Locate the cell with the specified text and output its (X, Y) center coordinate. 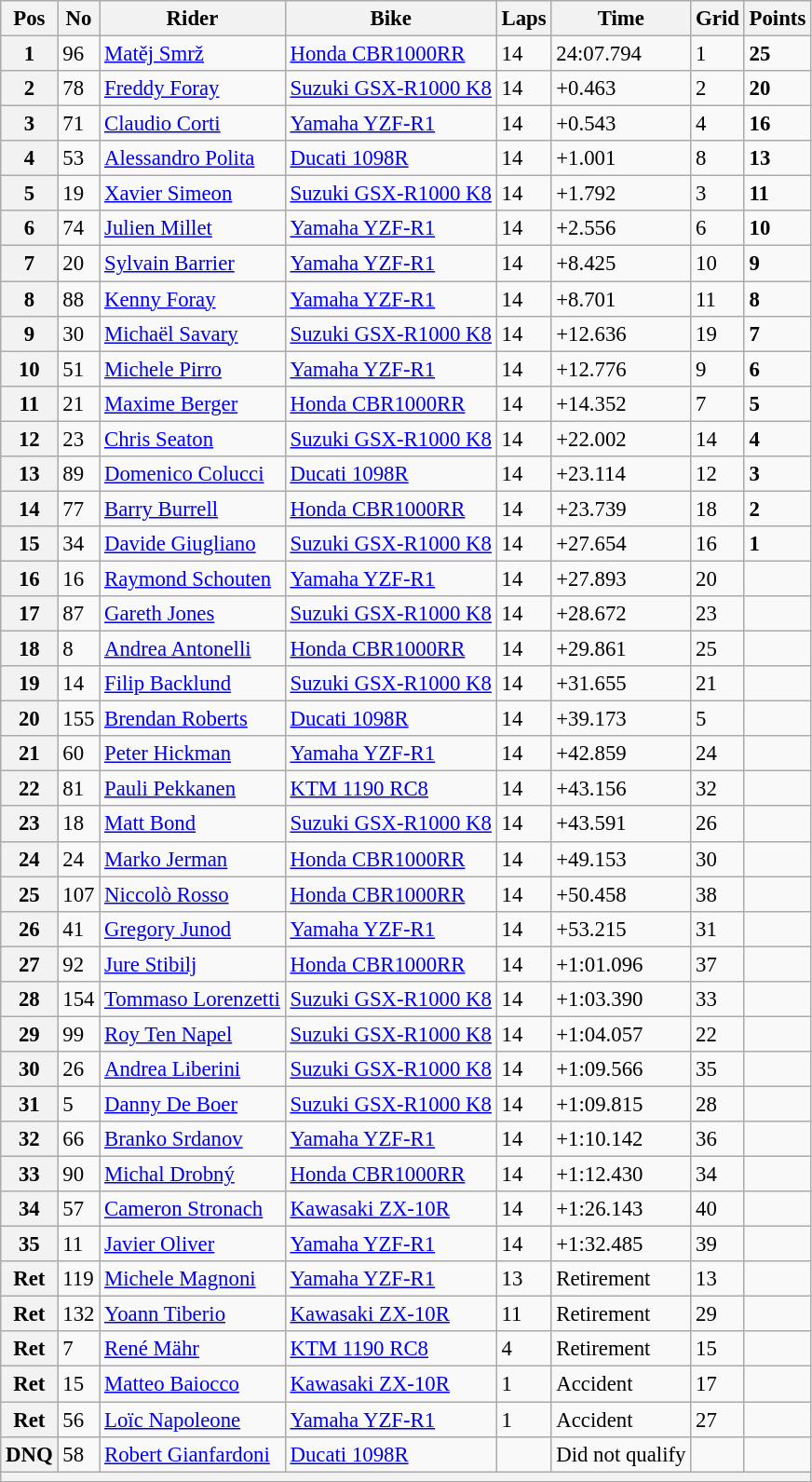
58 (78, 1454)
+2.556 (621, 228)
78 (78, 88)
155 (78, 719)
+8.425 (621, 264)
+1:03.390 (621, 999)
+43.591 (621, 824)
+0.543 (621, 124)
+1:12.430 (621, 1175)
Raymond Schouten (192, 578)
Davide Giugliano (192, 544)
+53.215 (621, 929)
87 (78, 614)
Bike (391, 19)
Yoann Tiberio (192, 1314)
Kenny Foray (192, 299)
Branko Srdanov (192, 1139)
+31.655 (621, 684)
+1:09.815 (621, 1104)
+1:09.566 (621, 1069)
Peter Hickman (192, 754)
Brendan Roberts (192, 719)
Cameron Stronach (192, 1209)
90 (78, 1175)
+42.859 (621, 754)
Roy Ten Napel (192, 1034)
+14.352 (621, 403)
Robert Gianfardoni (192, 1454)
24:07.794 (621, 54)
Michele Magnoni (192, 1279)
Javier Oliver (192, 1244)
Barry Burrell (192, 509)
81 (78, 789)
+27.893 (621, 578)
39 (717, 1244)
89 (78, 474)
+22.002 (621, 439)
41 (78, 929)
77 (78, 509)
Filip Backlund (192, 684)
+1.001 (621, 158)
Matěj Smrž (192, 54)
Michal Drobný (192, 1175)
+27.654 (621, 544)
+1:01.096 (621, 964)
Matteo Baiocco (192, 1384)
+50.458 (621, 894)
Domenico Colucci (192, 474)
107 (78, 894)
Andrea Antonelli (192, 649)
+12.636 (621, 333)
Claudio Corti (192, 124)
37 (717, 964)
Maxime Berger (192, 403)
60 (78, 754)
Matt Bond (192, 824)
+1:10.142 (621, 1139)
+1:26.143 (621, 1209)
+8.701 (621, 299)
74 (78, 228)
Laps (523, 19)
Points (777, 19)
40 (717, 1209)
+12.776 (621, 369)
154 (78, 999)
DNQ (30, 1454)
Pos (30, 19)
Freddy Foray (192, 88)
71 (78, 124)
Gareth Jones (192, 614)
99 (78, 1034)
Michele Pirro (192, 369)
+1:32.485 (621, 1244)
51 (78, 369)
96 (78, 54)
+43.156 (621, 789)
Niccolò Rosso (192, 894)
Sylvain Barrier (192, 264)
+0.463 (621, 88)
56 (78, 1420)
+49.153 (621, 859)
+28.672 (621, 614)
Pauli Pekkanen (192, 789)
René Mähr (192, 1350)
Julien Millet (192, 228)
Did not qualify (621, 1454)
Tommaso Lorenzetti (192, 999)
+39.173 (621, 719)
119 (78, 1279)
Andrea Liberini (192, 1069)
Grid (717, 19)
57 (78, 1209)
+29.861 (621, 649)
Marko Jerman (192, 859)
+1:04.057 (621, 1034)
+1.792 (621, 194)
No (78, 19)
36 (717, 1139)
Gregory Junod (192, 929)
92 (78, 964)
38 (717, 894)
Chris Seaton (192, 439)
Time (621, 19)
53 (78, 158)
66 (78, 1139)
Loïc Napoleone (192, 1420)
Michaël Savary (192, 333)
Danny De Boer (192, 1104)
Xavier Simeon (192, 194)
Alessandro Polita (192, 158)
Jure Stibilj (192, 964)
132 (78, 1314)
+23.114 (621, 474)
+23.739 (621, 509)
88 (78, 299)
Rider (192, 19)
